Extract the (X, Y) coordinate from the center of the cell holding the provided text.  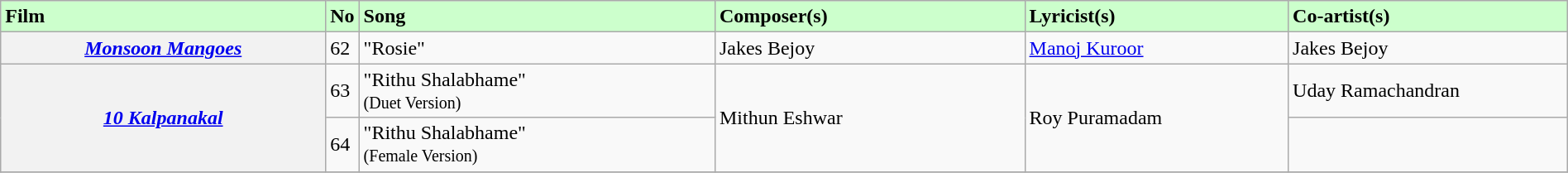
"Rithu Shalabhame"(Duet Version) (537, 91)
Roy Puramadam (1156, 118)
Film (164, 17)
No (342, 17)
Monsoon Mangoes (164, 48)
"Rosie" (537, 48)
Lyricist(s) (1156, 17)
Co-artist(s) (1428, 17)
64 (342, 144)
Composer(s) (870, 17)
"Rithu Shalabhame"(Female Version) (537, 144)
Manoj Kuroor (1156, 48)
63 (342, 91)
Mithun Eshwar (870, 118)
10 Kalpanakal (164, 118)
Song (537, 17)
Uday Ramachandran (1428, 91)
62 (342, 48)
